Identify which cell holds the provided text, then report its [x, y] central coordinate. 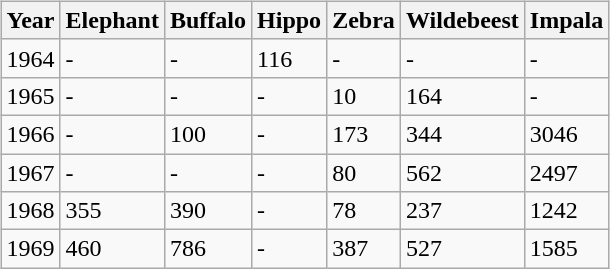
562 [462, 173]
460 [112, 249]
1968 [30, 211]
100 [208, 134]
Zebra [364, 20]
527 [462, 249]
78 [364, 211]
10 [364, 96]
237 [462, 211]
116 [290, 58]
1964 [30, 58]
1966 [30, 134]
Hippo [290, 20]
Wildebeest [462, 20]
1965 [30, 96]
2497 [566, 173]
173 [364, 134]
Elephant [112, 20]
164 [462, 96]
3046 [566, 134]
Impala [566, 20]
Year [30, 20]
344 [462, 134]
387 [364, 249]
1242 [566, 211]
1969 [30, 249]
1585 [566, 249]
Buffalo [208, 20]
786 [208, 249]
1967 [30, 173]
355 [112, 211]
390 [208, 211]
80 [364, 173]
